Identify which cell holds the provided text, then report its (x, y) central coordinate. 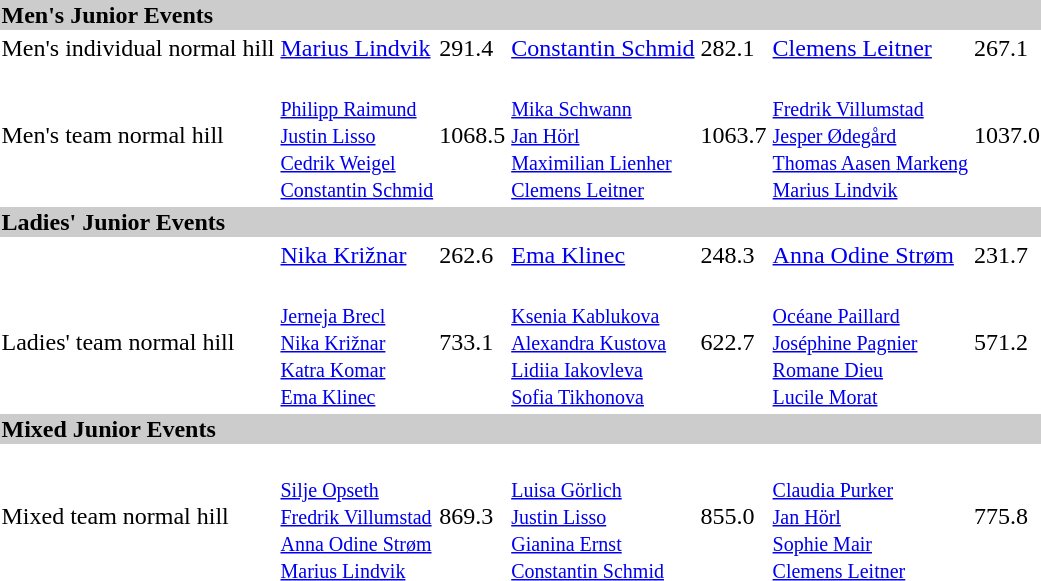
Océane PaillardJoséphine PagnierRomane DieuLucile Morat (870, 342)
Ksenia KablukovaAlexandra KustovaLidiia IakovlevaSofia Tikhonova (603, 342)
Anna Odine Strøm (870, 255)
Mika SchwannJan HörlMaximilian LienherClemens Leitner (603, 135)
Ladies' team normal hill (138, 342)
262.6 (472, 255)
Men's team normal hill (138, 135)
622.7 (734, 342)
Marius Lindvik (357, 48)
Philipp RaimundJustin LissoCedrik WeigelConstantin Schmid (357, 135)
Constantin Schmid (603, 48)
291.4 (472, 48)
733.1 (472, 342)
Nika Križnar (357, 255)
Clemens Leitner (870, 48)
1063.7 (734, 135)
Fredrik VillumstadJesper ØdegårdThomas Aasen MarkengMarius Lindvik (870, 135)
Men's individual normal hill (138, 48)
Jerneja BreclNika KrižnarKatra KomarEma Klinec (357, 342)
282.1 (734, 48)
248.3 (734, 255)
1068.5 (472, 135)
Ema Klinec (603, 255)
